For the text-containing cell, return its midpoint in (x, y) coordinate format. 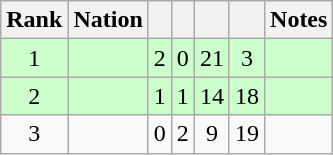
Notes (299, 20)
19 (246, 134)
9 (212, 134)
21 (212, 58)
18 (246, 96)
Rank (34, 20)
Nation (108, 20)
14 (212, 96)
